Capture the cell that displays the provided text and extract its [x, y] central coordinate. 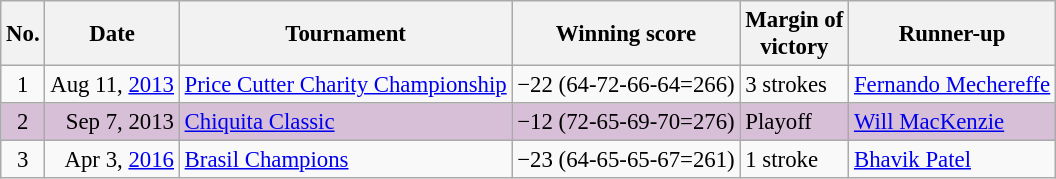
−22 (64-72-66-64=266) [626, 85]
1 [23, 85]
Tournament [346, 34]
Apr 3, 2016 [112, 160]
Fernando Mechereffe [952, 85]
Margin ofvictory [794, 34]
Playoff [794, 122]
No. [23, 34]
Sep 7, 2013 [112, 122]
Bhavik Patel [952, 160]
3 strokes [794, 85]
Will MacKenzie [952, 122]
Chiquita Classic [346, 122]
−12 (72-65-69-70=276) [626, 122]
Date [112, 34]
Brasil Champions [346, 160]
−23 (64-65-65-67=261) [626, 160]
Price Cutter Charity Championship [346, 85]
Runner-up [952, 34]
Winning score [626, 34]
1 stroke [794, 160]
3 [23, 160]
Aug 11, 2013 [112, 85]
2 [23, 122]
